Return (X, Y) of the center of cell containing provided text 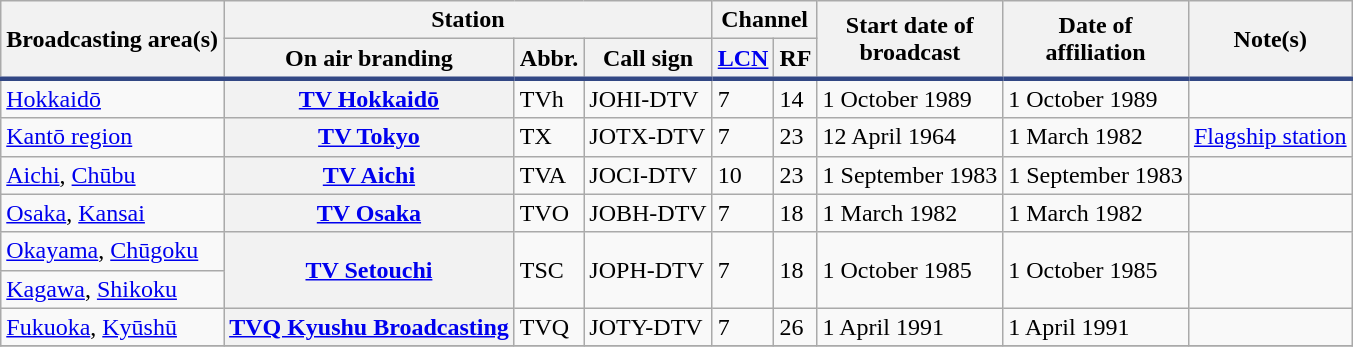
Start date ofbroadcast (910, 40)
LCN (743, 59)
TVQ Kyushu Broadcasting (370, 327)
Date ofaffiliation (1096, 40)
JOTX-DTV (648, 137)
Station (468, 20)
Osaka, Kansai (112, 213)
Kagawa, Shikoku (112, 289)
TV Setouchi (370, 270)
TV Osaka (370, 213)
Abbr. (549, 59)
On air branding (370, 59)
JOCI-DTV (648, 175)
Channel (764, 20)
14 (796, 98)
JOBH-DTV (648, 213)
TV Aichi (370, 175)
TVh (549, 98)
26 (796, 327)
Note(s) (1270, 40)
10 (743, 175)
TVO (549, 213)
12 April 1964 (910, 137)
JOPH-DTV (648, 270)
Kantō region (112, 137)
JOTY-DTV (648, 327)
Flagship station (1270, 137)
Call sign (648, 59)
TX (549, 137)
Okayama, Chūgoku (112, 251)
Aichi, Chūbu (112, 175)
JOHI-DTV (648, 98)
TVA (549, 175)
Fukuoka, Kyūshū (112, 327)
TV Hokkaidō (370, 98)
TVQ (549, 327)
TV Tokyo (370, 137)
Hokkaidō (112, 98)
Broadcasting area(s) (112, 40)
RF (796, 59)
TSC (549, 270)
